Extract the [x, y] coordinate from the center of the cell holding the provided text.  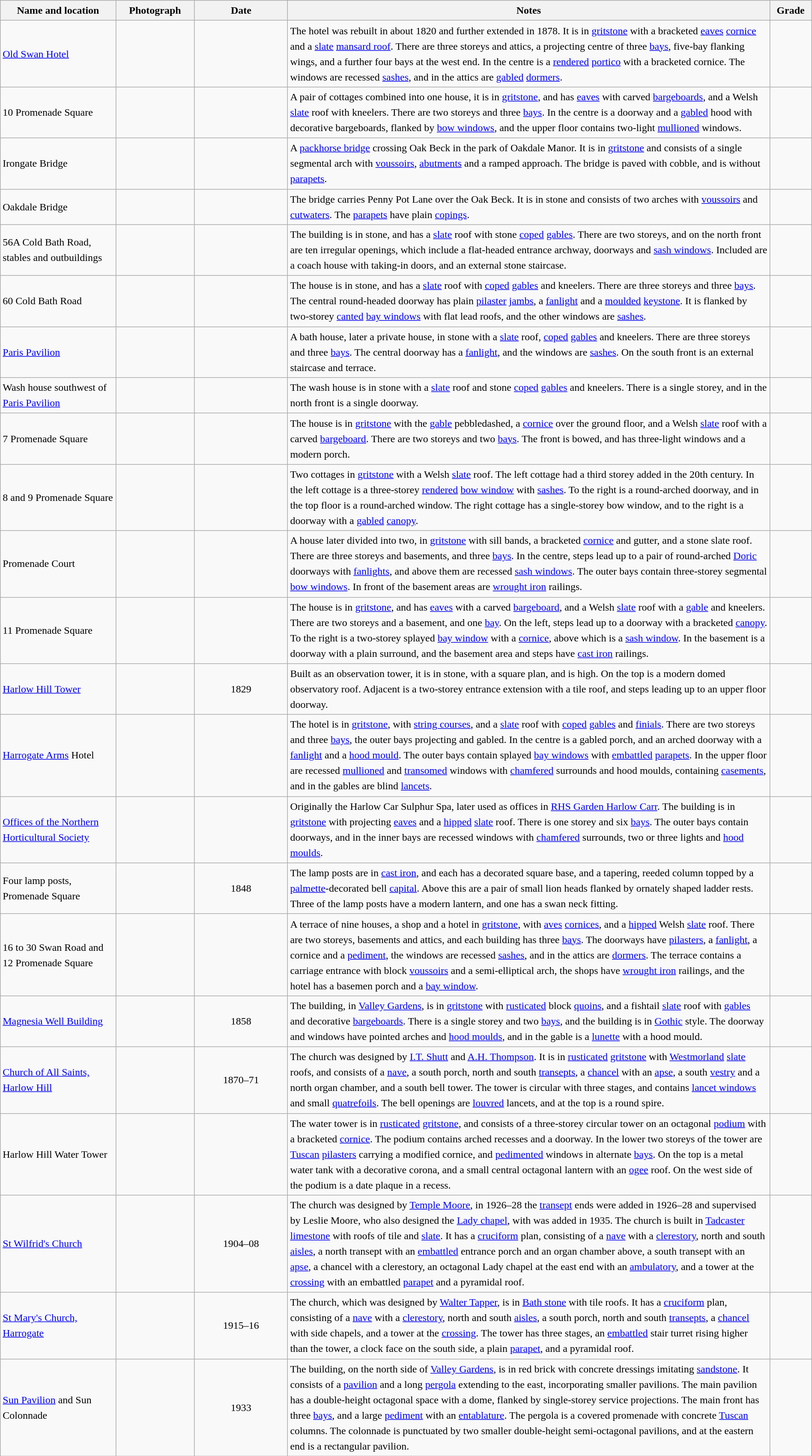
1915–16 [241, 1326]
Date [241, 10]
1933 [241, 1407]
56A Cold Bath Road, stables and outbuildings [58, 250]
Four lamp posts,Promenade Square [58, 889]
1858 [241, 1022]
Magnesia Well Building [58, 1022]
Oakdale Bridge [58, 207]
Sun Pavilion and Sun Colonnade [58, 1407]
10 Promenade Square [58, 112]
Harlow Hill Tower [58, 689]
Irongate Bridge [58, 164]
1904–08 [241, 1243]
1870–71 [241, 1080]
8 and 9 Promenade Square [58, 497]
Old Swan Hotel [58, 54]
Church of All Saints, Harlow Hill [58, 1080]
Harlow Hill Water Tower [58, 1154]
St Wilfrid's Church [58, 1243]
Name and location [58, 10]
St Mary's Church, Harrogate [58, 1326]
Notes [528, 10]
7 Promenade Square [58, 439]
1848 [241, 889]
Harrogate Arms Hotel [58, 756]
1829 [241, 689]
Offices of the Northern Horticultural Society [58, 830]
16 to 30 Swan Road and 12 Promenade Square [58, 955]
Paris Pavilion [58, 352]
60 Cold Bath Road [58, 301]
11 Promenade Square [58, 631]
Wash house southwest of Paris Pavilion [58, 395]
Photograph [155, 10]
Promenade Court [58, 564]
Grade [791, 10]
